From the cell containing the given text, extract its center point as (x, y) coordinate. 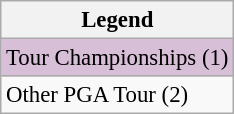
Legend (118, 20)
Other PGA Tour (2) (118, 95)
Tour Championships (1) (118, 58)
